Return (x, y) of the center of cell containing provided text 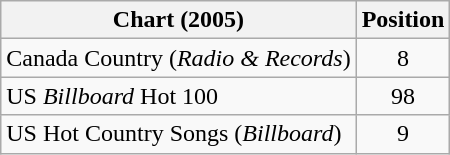
US Hot Country Songs (Billboard) (178, 134)
8 (403, 58)
Chart (2005) (178, 20)
Canada Country (Radio & Records) (178, 58)
US Billboard Hot 100 (178, 96)
98 (403, 96)
9 (403, 134)
Position (403, 20)
